Provide the (x, y) coordinate of the cell's center where the given text is located.  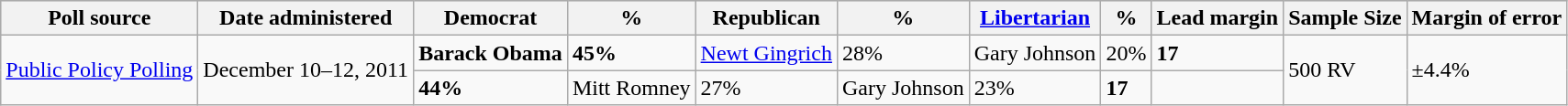
Democrat (491, 18)
28% (903, 53)
Date administered (306, 18)
Mitt Romney (631, 88)
45% (631, 53)
Republican (766, 18)
23% (1035, 88)
44% (491, 88)
±4.4% (1486, 70)
Lead margin (1218, 18)
Public Policy Polling (99, 70)
Libertarian (1035, 18)
27% (766, 88)
December 10–12, 2011 (306, 70)
Poll source (99, 18)
Barack Obama (491, 53)
500 RV (1345, 70)
20% (1127, 53)
Sample Size (1345, 18)
Newt Gingrich (766, 53)
Margin of error (1486, 18)
